From the cell containing the given text, extract its center point as [x, y] coordinate. 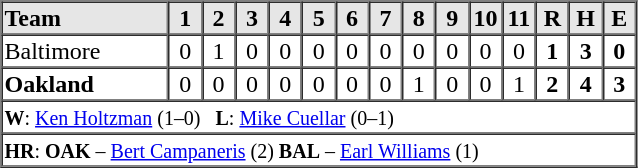
HR: OAK – Bert Campaneris (2) BAL – Earl Williams (1) [319, 150]
H [586, 18]
6 [352, 18]
R [552, 18]
W: Ken Holtzman (1–0) L: Mike Cuellar (0–1) [319, 116]
5 [318, 18]
9 [452, 18]
11 [518, 18]
Team [86, 18]
Baltimore [86, 50]
10 [486, 18]
8 [418, 18]
Oakland [86, 84]
E [619, 18]
7 [386, 18]
